Identify which cell holds the provided text, then report its (X, Y) central coordinate. 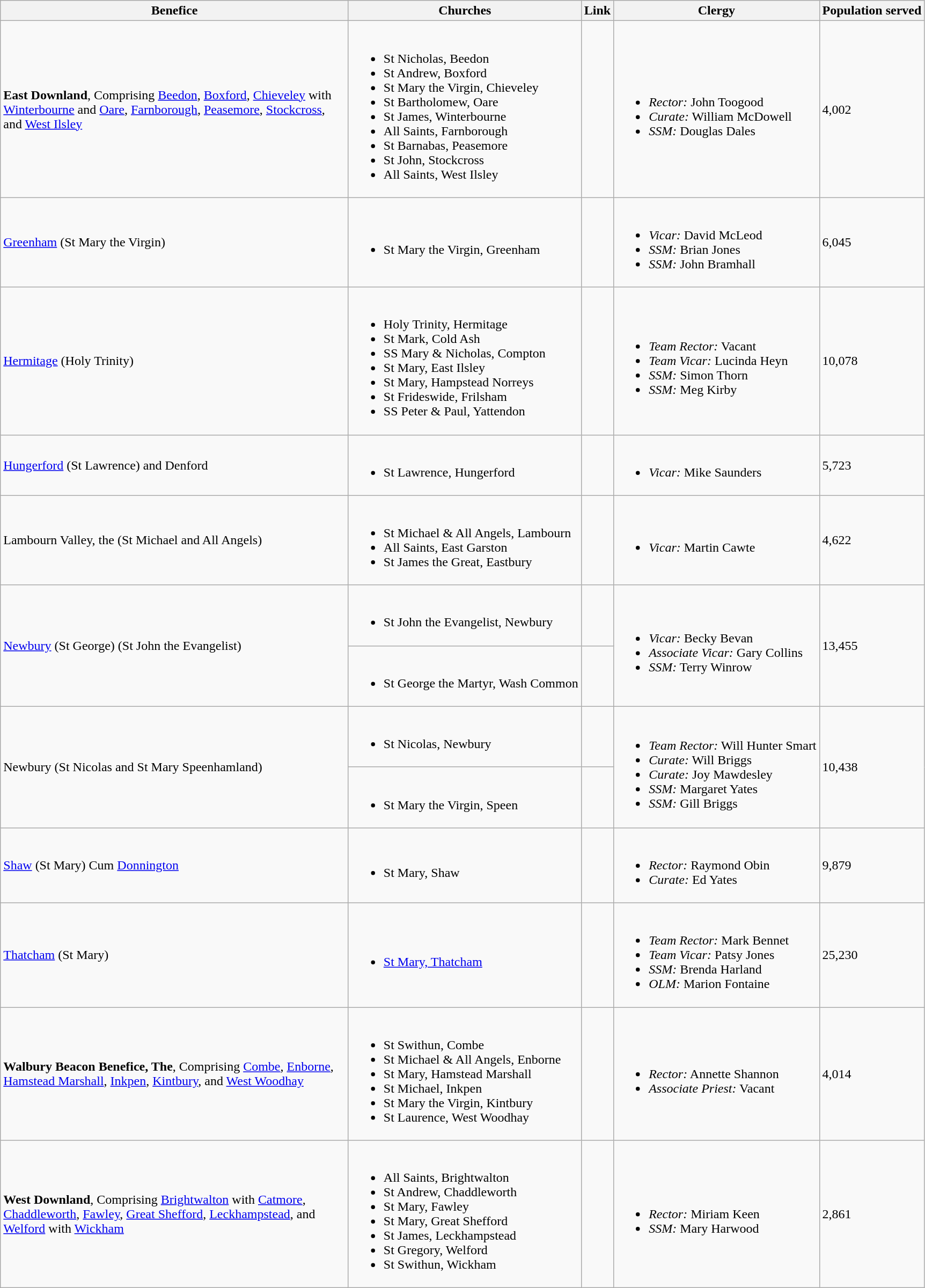
10,438 (872, 767)
4,622 (872, 540)
West Downland, Comprising Brightwalton with Catmore, Chaddleworth, Fawley, Great Shefford, Leckhampstead, and Welford with Wickham (175, 1214)
Hungerford (St Lawrence) and Denford (175, 465)
Hermitage (Holy Trinity) (175, 361)
Vicar: Becky BevanAssociate Vicar: Gary CollinsSSM: Terry Winrow (717, 646)
St Swithun, CombeSt Michael & All Angels, EnborneSt Mary, Hamstead MarshallSt Michael, InkpenSt Mary the Virgin, KintburySt Laurence, West Woodhay (465, 1073)
Team Rector: VacantTeam Vicar: Lucinda HeynSSM: Simon ThornSSM: Meg Kirby (717, 361)
Churches (465, 11)
Newbury (St Nicolas and St Mary Speenhamland) (175, 767)
4,002 (872, 109)
Newbury (St George) (St John the Evangelist) (175, 646)
St Mary, Shaw (465, 865)
Team Rector: Mark BennetTeam Vicar: Patsy JonesSSM: Brenda HarlandOLM: Marion Fontaine (717, 955)
Vicar: Martin Cawte (717, 540)
St Lawrence, Hungerford (465, 465)
St Mary the Virgin, Speen (465, 797)
Rector: John ToogoodCurate: William McDowellSSM: Douglas Dales (717, 109)
Benefice (175, 11)
Clergy (717, 11)
Vicar: Mike Saunders (717, 465)
25,230 (872, 955)
Link (597, 11)
6,045 (872, 243)
Vicar: David McLeodSSM: Brian JonesSSM: John Bramhall (717, 243)
St Mary the Virgin, Greenham (465, 243)
Walbury Beacon Benefice, The, Comprising Combe, Enborne, Hamstead Marshall, Inkpen, Kintbury, and West Woodhay (175, 1073)
Rector: Miriam KeenSSM: Mary Harwood (717, 1214)
St Nicolas, Newbury (465, 736)
East Downland, Comprising Beedon, Boxford, Chieveley with Winterbourne and Oare, Farnborough, Peasemore, Stockcross, and West Ilsley (175, 109)
St George the Martyr, Wash Common (465, 676)
Thatcham (St Mary) (175, 955)
13,455 (872, 646)
Lambourn Valley, the (St Michael and All Angels) (175, 540)
Rector: Raymond ObinCurate: Ed Yates (717, 865)
Rector: Annette ShannonAssociate Priest: Vacant (717, 1073)
Shaw (St Mary) Cum Donnington (175, 865)
St Michael & All Angels, LambournAll Saints, East GarstonSt James the Great, Eastbury (465, 540)
Population served (872, 11)
10,078 (872, 361)
4,014 (872, 1073)
Greenham (St Mary the Virgin) (175, 243)
5,723 (872, 465)
St Mary, Thatcham (465, 955)
2,861 (872, 1214)
St John the Evangelist, Newbury (465, 615)
All Saints, BrightwaltonSt Andrew, ChaddleworthSt Mary, FawleySt Mary, Great SheffordSt James, LeckhampsteadSt Gregory, WelfordSt Swithun, Wickham (465, 1214)
9,879 (872, 865)
Team Rector: Will Hunter SmartCurate: Will BriggsCurate: Joy MawdesleySSM: Margaret YatesSSM: Gill Briggs (717, 767)
